For the text-containing cell, return its midpoint in [x, y] coordinate format. 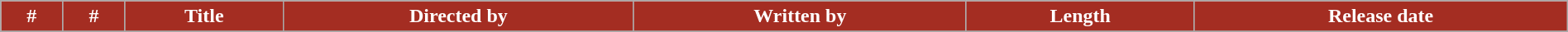
Release date [1381, 16]
Title [203, 16]
Length [1080, 16]
Directed by [458, 16]
Written by [800, 16]
